Extract the [X, Y] coordinate from the center of the cell holding the provided text.  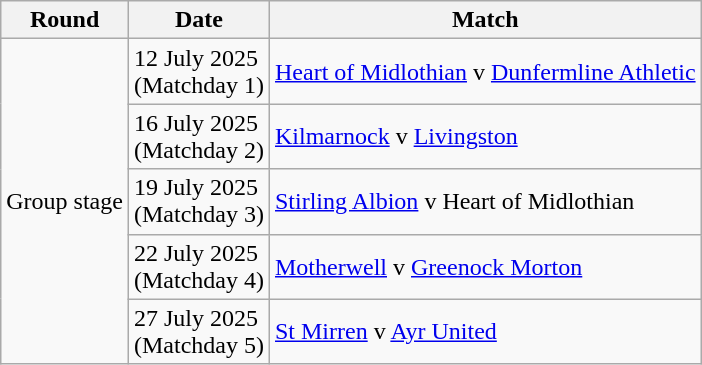
St Mirren v Ayr United [485, 332]
Group stage [65, 202]
27 July 2025(Matchday 5) [198, 332]
Match [485, 20]
Round [65, 20]
Kilmarnock v Livingston [485, 136]
Stirling Albion v Heart of Midlothian [485, 202]
22 July 2025(Matchday 4) [198, 266]
12 July 2025(Matchday 1) [198, 72]
19 July 2025(Matchday 3) [198, 202]
Heart of Midlothian v Dunfermline Athletic [485, 72]
16 July 2025(Matchday 2) [198, 136]
Motherwell v Greenock Morton [485, 266]
Date [198, 20]
